Output the (x, y) coordinate of the center of the cell containing the given text.  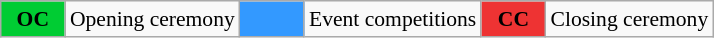
Event competitions (392, 19)
CC (513, 19)
Closing ceremony (629, 19)
OC (33, 19)
Opening ceremony (152, 19)
